Locate the cell with the specified text and output its [X, Y] center coordinate. 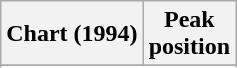
Peakposition [189, 34]
Chart (1994) [72, 34]
